Capture the cell that displays the provided text and extract its [X, Y] central coordinate. 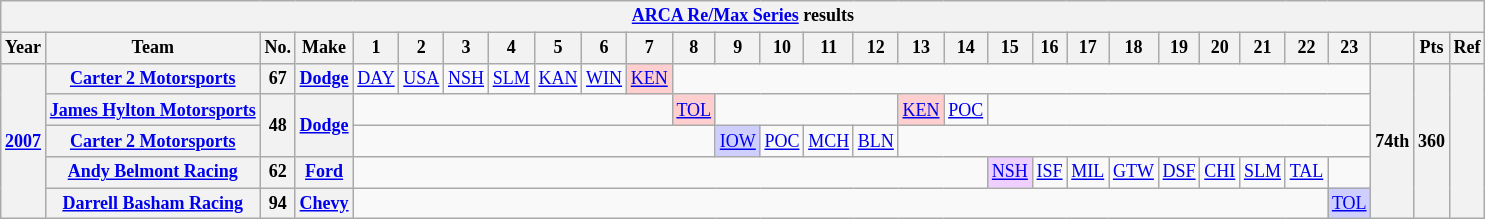
KAN [558, 78]
67 [278, 78]
14 [966, 48]
USA [422, 78]
7 [649, 48]
Ford [324, 172]
11 [829, 48]
17 [1088, 48]
Year [24, 48]
74th [1392, 141]
62 [278, 172]
3 [466, 48]
1 [376, 48]
Darrell Basham Racing [152, 204]
13 [921, 48]
Make [324, 48]
94 [278, 204]
4 [511, 48]
CHI [1220, 172]
2 [422, 48]
GTW [1134, 172]
MIL [1088, 172]
9 [738, 48]
6 [604, 48]
BLN [876, 140]
Pts [1432, 48]
Team [152, 48]
IOW [738, 140]
19 [1179, 48]
360 [1432, 141]
20 [1220, 48]
21 [1263, 48]
16 [1050, 48]
ISF [1050, 172]
5 [558, 48]
22 [1306, 48]
DSF [1179, 172]
8 [694, 48]
48 [278, 125]
TAL [1306, 172]
Chevy [324, 204]
ARCA Re/Max Series results [743, 16]
DAY [376, 78]
10 [782, 48]
WIN [604, 78]
No. [278, 48]
MCH [829, 140]
23 [1350, 48]
Ref [1467, 48]
18 [1134, 48]
2007 [24, 141]
James Hylton Motorsports [152, 110]
Andy Belmont Racing [152, 172]
15 [1010, 48]
12 [876, 48]
